Capture the cell that displays the provided text and extract its [x, y] central coordinate. 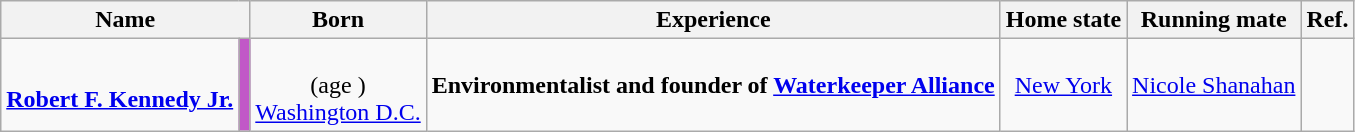
Robert F. Kennedy Jr. [120, 85]
New York [1063, 85]
(age )Washington D.C. [338, 85]
Environmentalist and founder of Waterkeeper Alliance [713, 85]
Name [126, 20]
Born [338, 20]
Nicole Shanahan [1214, 85]
Experience [713, 20]
Home state [1063, 20]
Running mate [1214, 20]
Ref. [1328, 20]
